Identify which cell holds the provided text, then report its (X, Y) central coordinate. 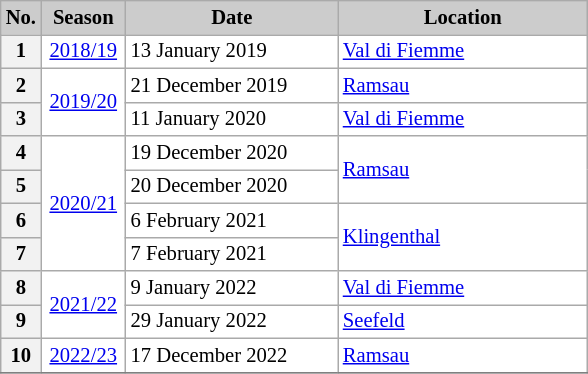
6 (21, 220)
No. (21, 17)
29 January 2022 (232, 321)
2020/21 (84, 204)
19 December 2020 (232, 153)
5 (21, 186)
7 February 2021 (232, 254)
11 January 2020 (232, 119)
20 December 2020 (232, 186)
17 December 2022 (232, 355)
3 (21, 119)
9 (21, 321)
Date (232, 17)
Season (84, 17)
21 December 2019 (232, 85)
2019/20 (84, 102)
9 January 2022 (232, 287)
Location (463, 17)
7 (21, 254)
2 (21, 85)
2018/19 (84, 51)
2022/23 (84, 355)
8 (21, 287)
4 (21, 153)
2021/22 (84, 304)
13 January 2019 (232, 51)
Seefeld (463, 321)
10 (21, 355)
1 (21, 51)
Klingenthal (463, 237)
6 February 2021 (232, 220)
